Identify which cell holds the provided text, then report its [x, y] central coordinate. 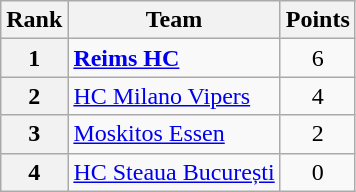
Moskitos Essen [174, 134]
6 [318, 58]
3 [34, 134]
Team [174, 20]
0 [318, 172]
Points [318, 20]
HC Milano Vipers [174, 96]
HC Steaua București [174, 172]
Rank [34, 20]
Reims HC [174, 58]
1 [34, 58]
